Return [X, Y] of the center of cell containing provided text 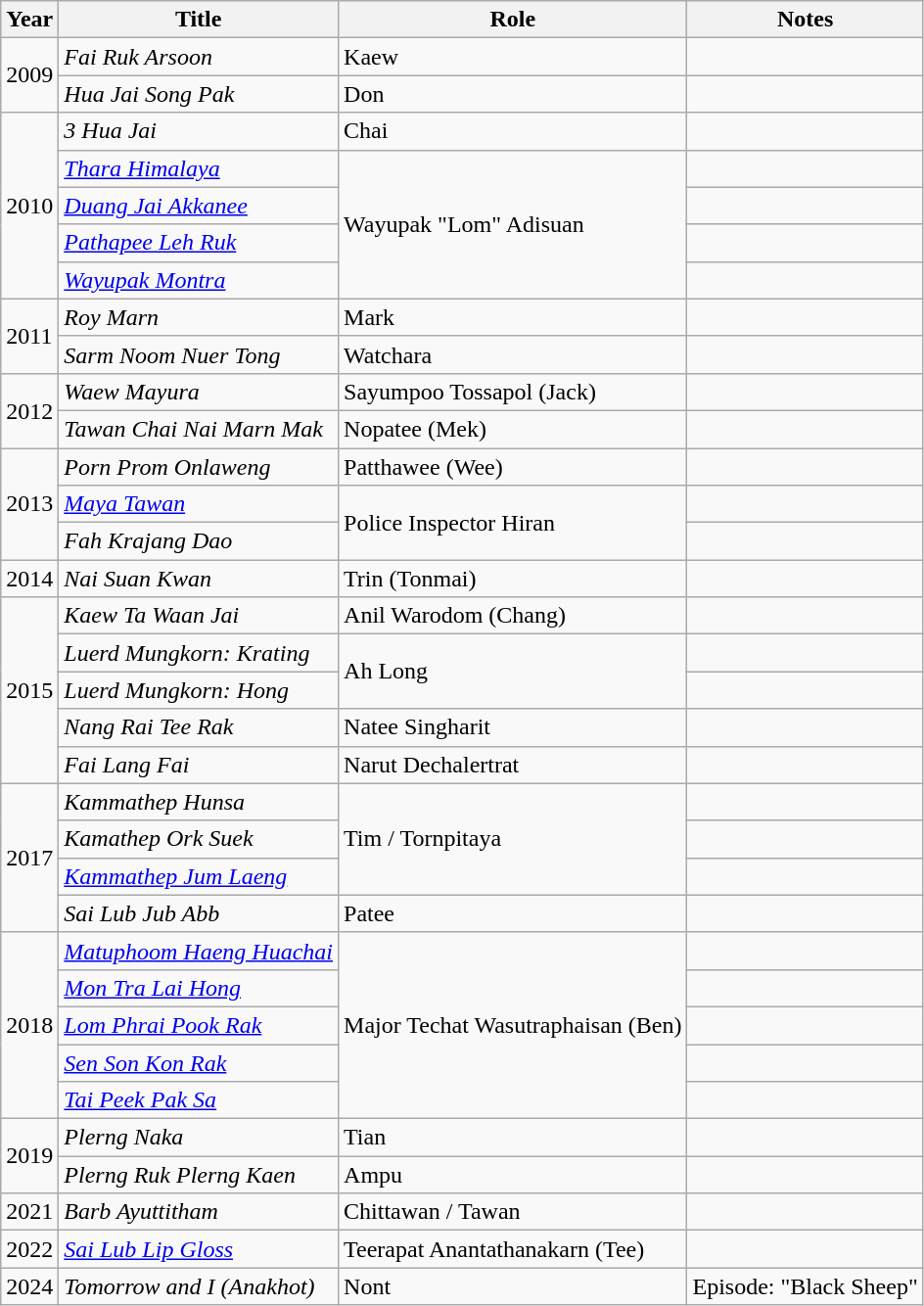
Ah Long [513, 672]
Sen Son Kon Rak [199, 1062]
Tomorrow and I (Anakhot) [199, 1286]
Narut Dechalertrat [513, 765]
Plerng Ruk Plerng Kaen [199, 1175]
Lom Phrai Pook Rak [199, 1025]
Roy Marn [199, 317]
Year [29, 20]
Wayupak Montra [199, 280]
Tai Peek Pak Sa [199, 1100]
2013 [29, 504]
3 Hua Jai [199, 131]
Mon Tra Lai Hong [199, 988]
Luerd Mungkorn: Krating [199, 653]
Patee [513, 913]
Police Inspector Hiran [513, 523]
Trin (Tonmai) [513, 579]
Kaew Ta Waan Jai [199, 616]
2010 [29, 206]
Wayupak "Lom" Adisuan [513, 224]
Luerd Mungkorn: Hong [199, 690]
2021 [29, 1212]
2009 [29, 75]
2019 [29, 1156]
Kammathep Jum Laeng [199, 876]
Sayumpoo Tossapol (Jack) [513, 392]
Don [513, 94]
Nont [513, 1286]
Sai Lub Lip Gloss [199, 1249]
Episode: "Black Sheep" [805, 1286]
Duang Jai Akkanee [199, 206]
Matuphoom Haeng Huachai [199, 951]
Sarm Noom Nuer Tong [199, 354]
Nopatee (Mek) [513, 429]
2012 [29, 410]
Major Techat Wasutraphaisan (Ben) [513, 1025]
Pathapee Leh Ruk [199, 243]
Teerapat Anantathanakarn (Tee) [513, 1249]
2018 [29, 1025]
Nang Rai Tee Rak [199, 727]
2011 [29, 336]
Fai Ruk Arsoon [199, 57]
2017 [29, 858]
Tawan Chai Nai Marn Mak [199, 429]
2014 [29, 579]
Nai Suan Kwan [199, 579]
Barb Ayuttitham [199, 1212]
Porn Prom Onlaweng [199, 467]
Sai Lub Jub Abb [199, 913]
2015 [29, 690]
Tim / Tornpitaya [513, 839]
2022 [29, 1249]
Kamathep Ork Suek [199, 839]
Role [513, 20]
Hua Jai Song Pak [199, 94]
Plerng Naka [199, 1138]
Watchara [513, 354]
Waew Mayura [199, 392]
Title [199, 20]
Notes [805, 20]
Kammathep Hunsa [199, 802]
Natee Singharit [513, 727]
Ampu [513, 1175]
Chai [513, 131]
Tian [513, 1138]
Anil Warodom (Chang) [513, 616]
Kaew [513, 57]
Fah Krajang Dao [199, 541]
Chittawan / Tawan [513, 1212]
Maya Tawan [199, 504]
Fai Lang Fai [199, 765]
2024 [29, 1286]
Thara Himalaya [199, 168]
Mark [513, 317]
Patthawee (Wee) [513, 467]
